For the text-containing cell, return its midpoint in [x, y] coordinate format. 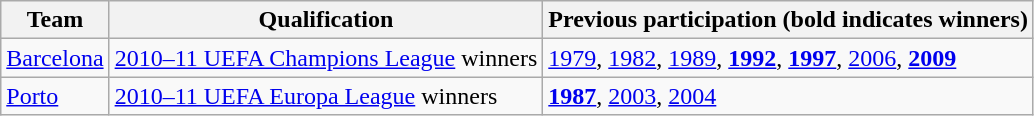
Previous participation (bold indicates winners) [788, 20]
Porto [55, 96]
Team [55, 20]
1987, 2003, 2004 [788, 96]
Barcelona [55, 58]
Qualification [326, 20]
1979, 1982, 1989, 1992, 1997, 2006, 2009 [788, 58]
2010–11 UEFA Europa League winners [326, 96]
2010–11 UEFA Champions League winners [326, 58]
